Scan for the cell matching the given text and deliver its (x, y) coordinate at center. 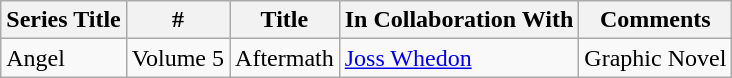
Graphic Novel (656, 58)
# (178, 20)
Series Title (64, 20)
In Collaboration With (459, 20)
Aftermath (285, 58)
Angel (64, 58)
Volume 5 (178, 58)
Joss Whedon (459, 58)
Comments (656, 20)
Title (285, 20)
